Extract the (x, y) coordinate from the center of the cell holding the provided text.  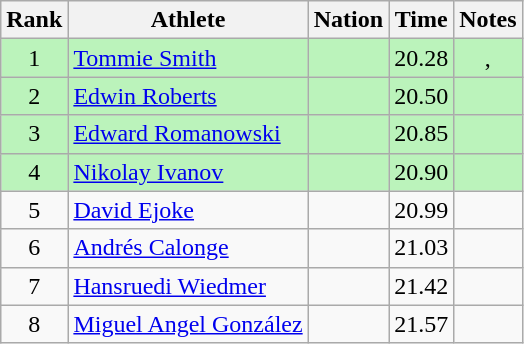
Edward Romanowski (188, 134)
21.57 (422, 324)
7 (34, 286)
20.50 (422, 96)
1 (34, 58)
Nation (348, 20)
20.99 (422, 210)
5 (34, 210)
3 (34, 134)
20.28 (422, 58)
21.42 (422, 286)
21.03 (422, 248)
Nikolay Ivanov (188, 172)
Time (422, 20)
Edwin Roberts (188, 96)
Hansruedi Wiedmer (188, 286)
20.90 (422, 172)
4 (34, 172)
Miguel Angel González (188, 324)
Rank (34, 20)
2 (34, 96)
Tommie Smith (188, 58)
6 (34, 248)
Andrés Calonge (188, 248)
20.85 (422, 134)
8 (34, 324)
David Ejoke (188, 210)
Notes (488, 20)
, (488, 58)
Athlete (188, 20)
